Return (X, Y) of the center of cell containing provided text 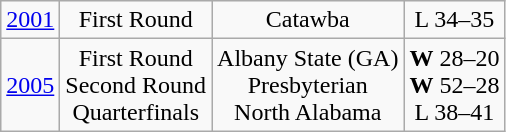
W 28–20W 52–28L 38–41 (454, 85)
First Round (136, 20)
L 34–35 (454, 20)
2001 (30, 20)
Catawba (308, 20)
2005 (30, 85)
First RoundSecond RoundQuarterfinals (136, 85)
Albany State (GA)PresbyterianNorth Alabama (308, 85)
